From the cell containing the given text, extract its center point as (X, Y) coordinate. 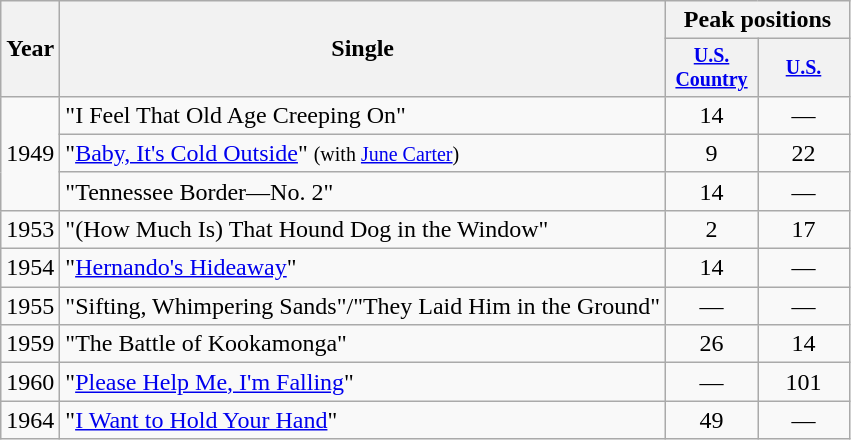
1949 (30, 153)
"Tennessee Border—No. 2" (363, 191)
1954 (30, 268)
Single (363, 49)
"Hernando's Hideaway" (363, 268)
"The Battle of Kookamonga" (363, 344)
26 (712, 344)
2 (712, 229)
1960 (30, 382)
Peak positions (758, 20)
"Please Help Me, I'm Falling" (363, 382)
101 (804, 382)
1964 (30, 420)
49 (712, 420)
9 (712, 153)
1955 (30, 306)
"(How Much Is) That Hound Dog in the Window" (363, 229)
1953 (30, 229)
U.S. (804, 68)
17 (804, 229)
"I Want to Hold Your Hand" (363, 420)
"Baby, It's Cold Outside" (with June Carter) (363, 153)
"Sifting, Whimpering Sands"/"They Laid Him in the Ground" (363, 306)
22 (804, 153)
Year (30, 49)
1959 (30, 344)
"I Feel That Old Age Creeping On" (363, 115)
U.S. Country (712, 68)
